Determine the [X, Y] coordinate at the center of the cell enclosing the given text.  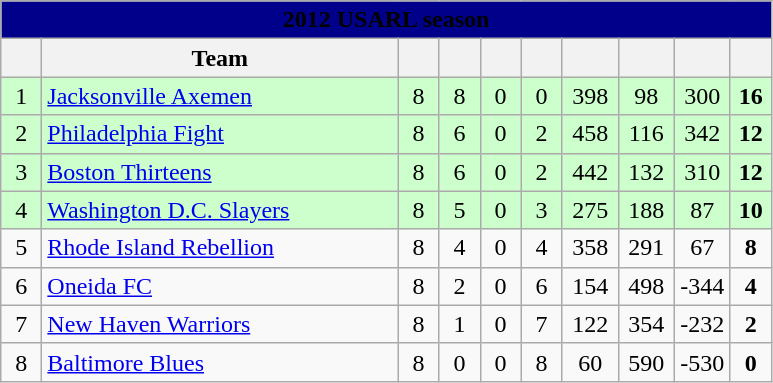
-530 [702, 362]
342 [702, 134]
Washington D.C. Slayers [220, 210]
New Haven Warriors [220, 324]
122 [590, 324]
590 [646, 362]
Team [220, 58]
442 [590, 172]
310 [702, 172]
188 [646, 210]
98 [646, 96]
87 [702, 210]
60 [590, 362]
Boston Thirteens [220, 172]
291 [646, 248]
Oneida FC [220, 286]
116 [646, 134]
354 [646, 324]
10 [750, 210]
498 [646, 286]
Rhode Island Rebellion [220, 248]
16 [750, 96]
2012 USARL season [386, 20]
Philadelphia Fight [220, 134]
67 [702, 248]
-344 [702, 286]
-232 [702, 324]
398 [590, 96]
358 [590, 248]
300 [702, 96]
132 [646, 172]
458 [590, 134]
Jacksonville Axemen [220, 96]
Baltimore Blues [220, 362]
275 [590, 210]
154 [590, 286]
